Provide the (x, y) coordinate of the cell's center where the given text is located.  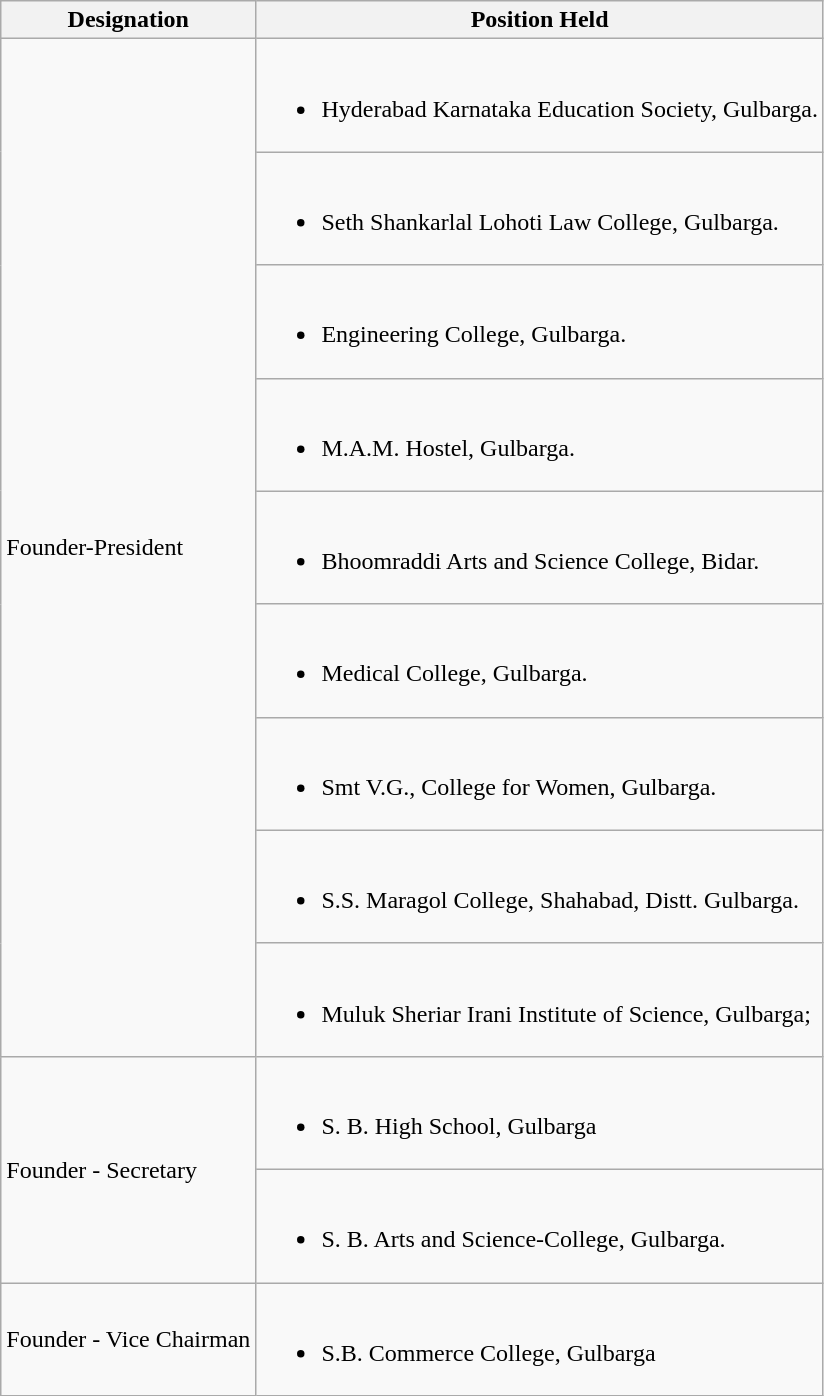
Medical College, Gulbarga. (540, 660)
Bhoomraddi Arts and Science College, Bidar. (540, 548)
Founder - Secretary (128, 1169)
M.A.M. Hostel, Gulbarga. (540, 434)
Seth Shankarlal Lohoti Law College, Gulbarga. (540, 208)
S.S. Maragol College, Shahabad, Distt. Gulbarga. (540, 886)
Muluk Sheriar Irani Institute of Science, Gulbarga; (540, 1000)
Smt V.G., College for Women, Gulbarga. (540, 774)
Designation (128, 20)
Position Held (540, 20)
Hyderabad Karnataka Education Society, Gulbarga. (540, 96)
Engineering College, Gulbarga. (540, 322)
S. B. High School, Gulbarga (540, 1112)
S. B. Arts and Science-College, Gulbarga. (540, 1226)
S.B. Commerce College, Gulbarga (540, 1338)
Founder - Vice Chairman (128, 1338)
Founder-President (128, 548)
